Identify which cell holds the provided text, then report its (x, y) central coordinate. 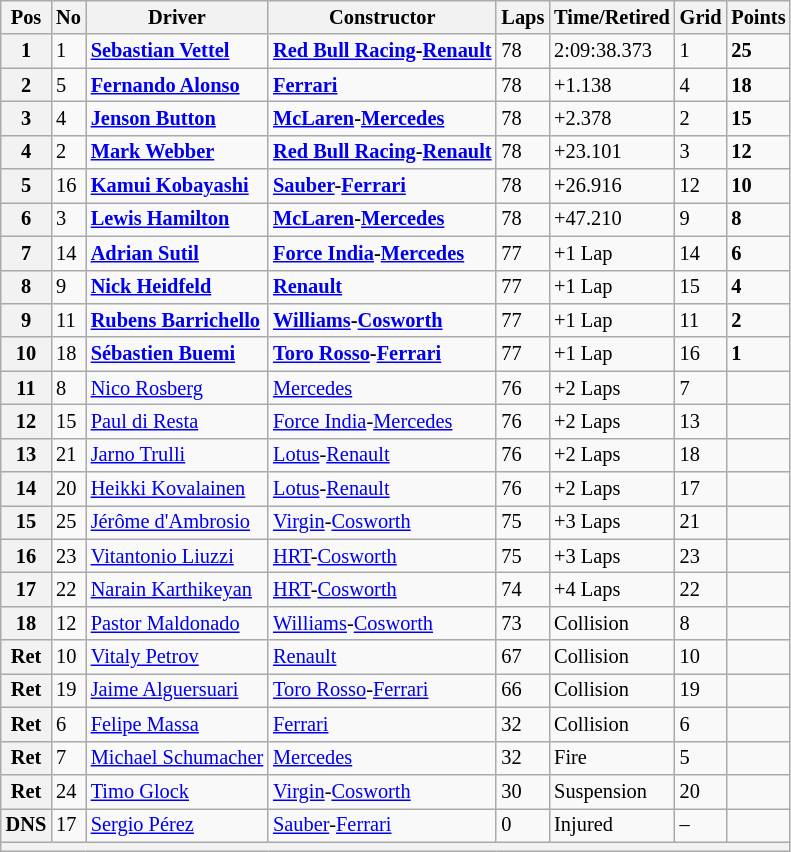
Constructor (382, 17)
Suspension (612, 791)
Sergio Pérez (177, 825)
+23.101 (612, 152)
74 (522, 589)
+26.916 (612, 186)
0 (522, 825)
+4 Laps (612, 589)
2:09:38.373 (612, 51)
Michael Schumacher (177, 758)
+1.138 (612, 85)
66 (522, 690)
Kamui Kobayashi (177, 186)
Narain Karthikeyan (177, 589)
Adrian Sutil (177, 253)
+2.378 (612, 118)
Vitaly Petrov (177, 657)
Jarno Trulli (177, 455)
Pastor Maldonado (177, 623)
Fire (612, 758)
Laps (522, 17)
Nick Heidfeld (177, 287)
30 (522, 791)
Points (758, 17)
Paul di Resta (177, 421)
+47.210 (612, 219)
Felipe Massa (177, 724)
Injured (612, 825)
Grid (701, 17)
Jenson Button (177, 118)
Timo Glock (177, 791)
Pos (26, 17)
Jérôme d'Ambrosio (177, 522)
Jaime Alguersuari (177, 690)
Nico Rosberg (177, 388)
No (68, 17)
Heikki Kovalainen (177, 489)
– (701, 825)
Rubens Barrichello (177, 320)
24 (68, 791)
67 (522, 657)
DNS (26, 825)
Sebastian Vettel (177, 51)
Time/Retired (612, 17)
Vitantonio Liuzzi (177, 556)
Sébastien Buemi (177, 354)
Lewis Hamilton (177, 219)
Driver (177, 17)
Mark Webber (177, 152)
Fernando Alonso (177, 85)
73 (522, 623)
